Return (X, Y) of the center of cell containing provided text 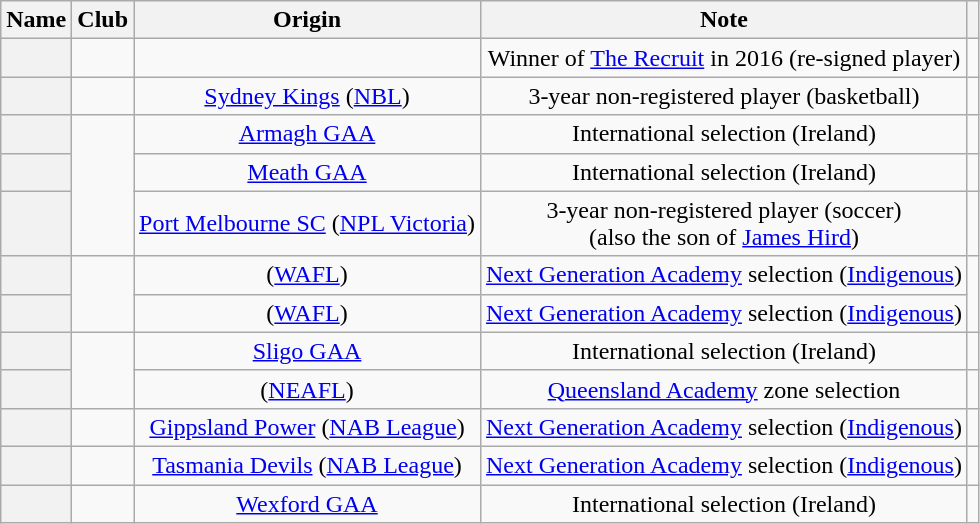
(NEAFL) (308, 389)
Origin (308, 20)
Winner of The Recruit in 2016 (re-signed player) (724, 58)
Gippsland Power (NAB League) (308, 427)
Sydney Kings (NBL) (308, 96)
Club (103, 20)
Armagh GAA (308, 134)
Wexford GAA (308, 503)
Queensland Academy zone selection (724, 389)
3-year non-registered player (basketball) (724, 96)
3-year non-registered player (soccer)(also the son of James Hird) (724, 224)
Tasmania Devils (NAB League) (308, 465)
Meath GAA (308, 172)
Port Melbourne SC (NPL Victoria) (308, 224)
Name (36, 20)
Note (724, 20)
Sligo GAA (308, 351)
